Search for the cell housing the specified text and yield its (X, Y) center coordinate. 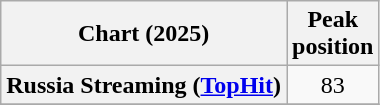
Chart (2025) (144, 34)
Russia Streaming (TopHit) (144, 85)
Peakposition (333, 34)
83 (333, 85)
